From the cell containing the given text, extract its center point as [x, y] coordinate. 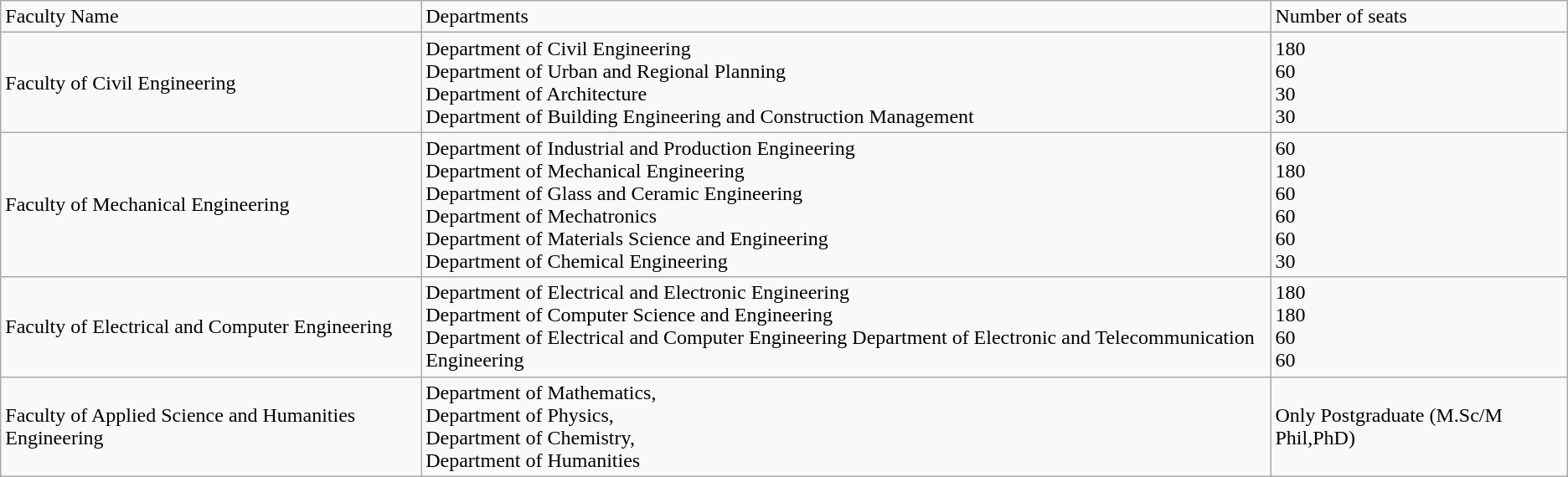
Department of Mathematics,Department of Physics,Department of Chemistry,Department of Humanities [846, 427]
Number of seats [1419, 17]
Faculty of Civil Engineering [211, 82]
180603030 [1419, 82]
6018060606030 [1419, 204]
Faculty of Applied Science and Humanities Engineering [211, 427]
Faculty Name [211, 17]
Faculty of Electrical and Computer Engineering [211, 326]
Only Postgraduate (M.Sc/M Phil,PhD) [1419, 427]
Faculty of Mechanical Engineering [211, 204]
Departments [846, 17]
1801806060 [1419, 326]
